Find where the given text appears and provide that cell's center as [X, Y] coordinate. 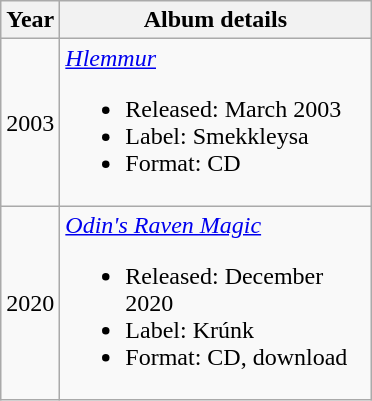
2003 [30, 122]
Album details [216, 20]
Odin's Raven MagicReleased: December 2020Label: KrúnkFormat: CD, download [216, 303]
Year [30, 20]
2020 [30, 303]
HlemmurReleased: March 2003Label: SmekkleysaFormat: CD [216, 122]
